Detect which cell encompasses the target text, then output its (x, y) center coordinate. 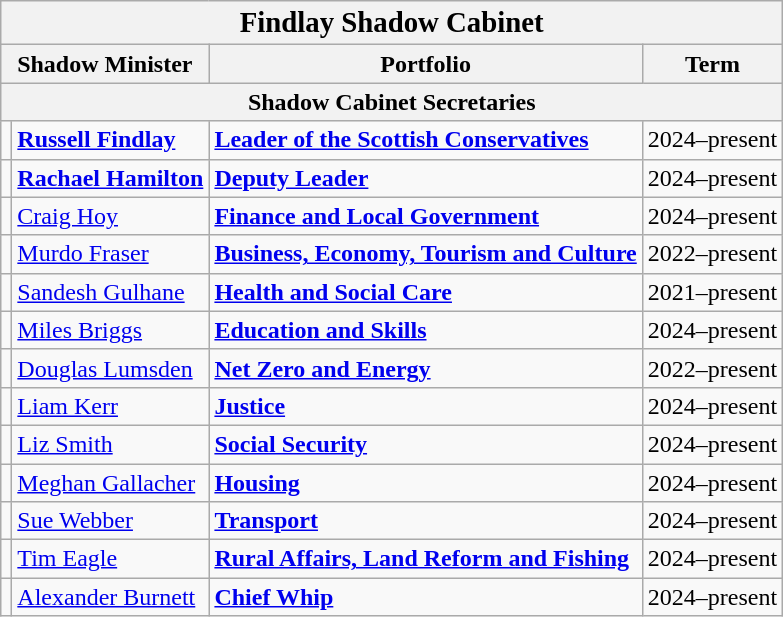
Rural Affairs, Land Reform and Fishing (426, 559)
Miles Briggs (110, 330)
Liam Kerr (110, 406)
Transport (426, 521)
Term (712, 64)
Health and Social Care (426, 292)
Tim Eagle (110, 559)
Leader of the Scottish Conservatives (426, 140)
2021–present (712, 292)
Housing (426, 483)
Deputy Leader (426, 178)
Meghan Gallacher (110, 483)
Justice (426, 406)
Shadow Minister (105, 64)
Portfolio (426, 64)
Education and Skills (426, 330)
Chief Whip (426, 597)
Russell Findlay (110, 140)
Sandesh Gulhane (110, 292)
Shadow Cabinet Secretaries (392, 102)
Finance and Local Government (426, 216)
Social Security (426, 444)
Douglas Lumsden (110, 368)
Net Zero and Energy (426, 368)
Business, Economy, Tourism and Culture (426, 254)
Rachael Hamilton (110, 178)
Murdo Fraser (110, 254)
Findlay Shadow Cabinet (392, 23)
Liz Smith (110, 444)
Sue Webber (110, 521)
Alexander Burnett (110, 597)
Craig Hoy (110, 216)
